Find where the given text appears and provide that cell's center as (X, Y) coordinate. 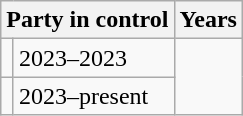
Years (208, 20)
Party in control (88, 20)
2023–2023 (94, 58)
2023–present (94, 96)
